Identify which cell holds the provided text, then report its (x, y) central coordinate. 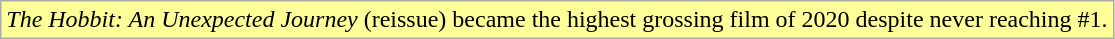
The Hobbit: An Unexpected Journey (reissue) became the highest grossing film of 2020 despite never reaching #1. (557, 20)
